Determine the [x, y] coordinate at the center of the cell enclosing the given text.  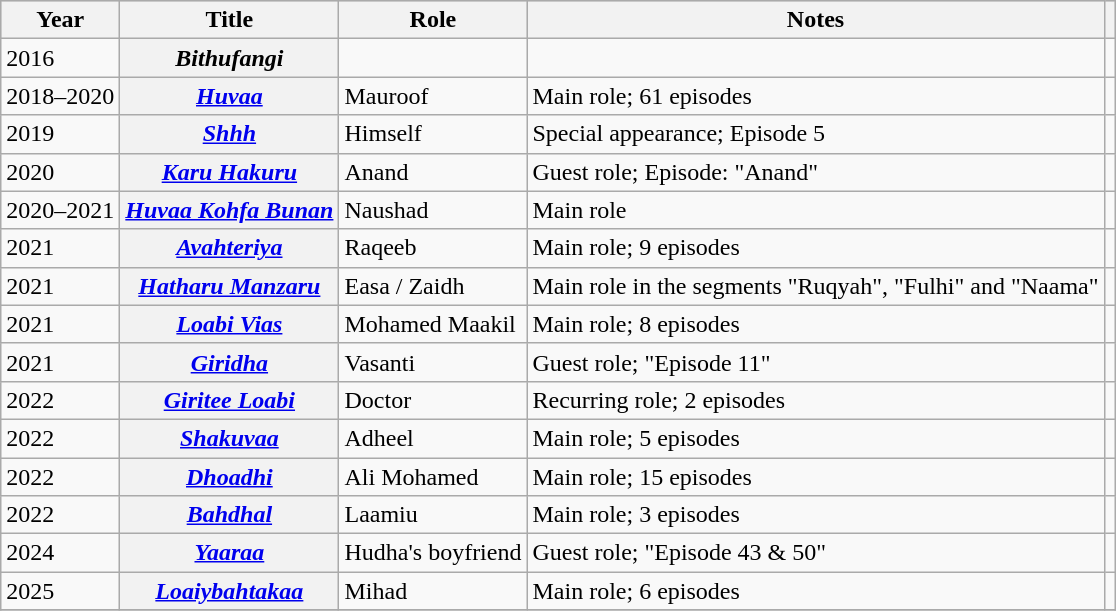
Guest role; "Episode 43 & 50" [816, 553]
Hudha's boyfriend [433, 553]
Yaaraa [230, 553]
Bahdhal [230, 515]
Loabi Vias [230, 324]
Main role in the segments "Ruqyah", "Fulhi" and "Naama" [816, 286]
Guest role; Episode: "Anand" [816, 172]
2016 [60, 58]
Main role; 9 episodes [816, 248]
Giridha [230, 362]
Naushad [433, 210]
Dhoadhi [230, 477]
Role [433, 20]
Karu Hakuru [230, 172]
Shakuvaa [230, 438]
Avahteriya [230, 248]
2019 [60, 134]
Laamiu [433, 515]
Guest role; "Episode 11" [816, 362]
Mihad [433, 591]
Main role; 8 episodes [816, 324]
Special appearance; Episode 5 [816, 134]
2018–2020 [60, 96]
Title [230, 20]
Easa / Zaidh [433, 286]
Main role [816, 210]
Mauroof [433, 96]
2025 [60, 591]
Shhh [230, 134]
Main role; 3 episodes [816, 515]
Main role; 6 episodes [816, 591]
Recurring role; 2 episodes [816, 400]
Year [60, 20]
Bithufangi [230, 58]
Main role; 15 episodes [816, 477]
Doctor [433, 400]
Huvaa [230, 96]
Hatharu Manzaru [230, 286]
Main role; 5 episodes [816, 438]
Adheel [433, 438]
Ali Mohamed [433, 477]
Notes [816, 20]
2020–2021 [60, 210]
Mohamed Maakil [433, 324]
Huvaa Kohfa Bunan [230, 210]
Giritee Loabi [230, 400]
Raqeeb [433, 248]
Anand [433, 172]
2024 [60, 553]
Loaiybahtakaa [230, 591]
2020 [60, 172]
Vasanti [433, 362]
Main role; 61 episodes [816, 96]
Himself [433, 134]
